For the text-containing cell, return its midpoint in (x, y) coordinate format. 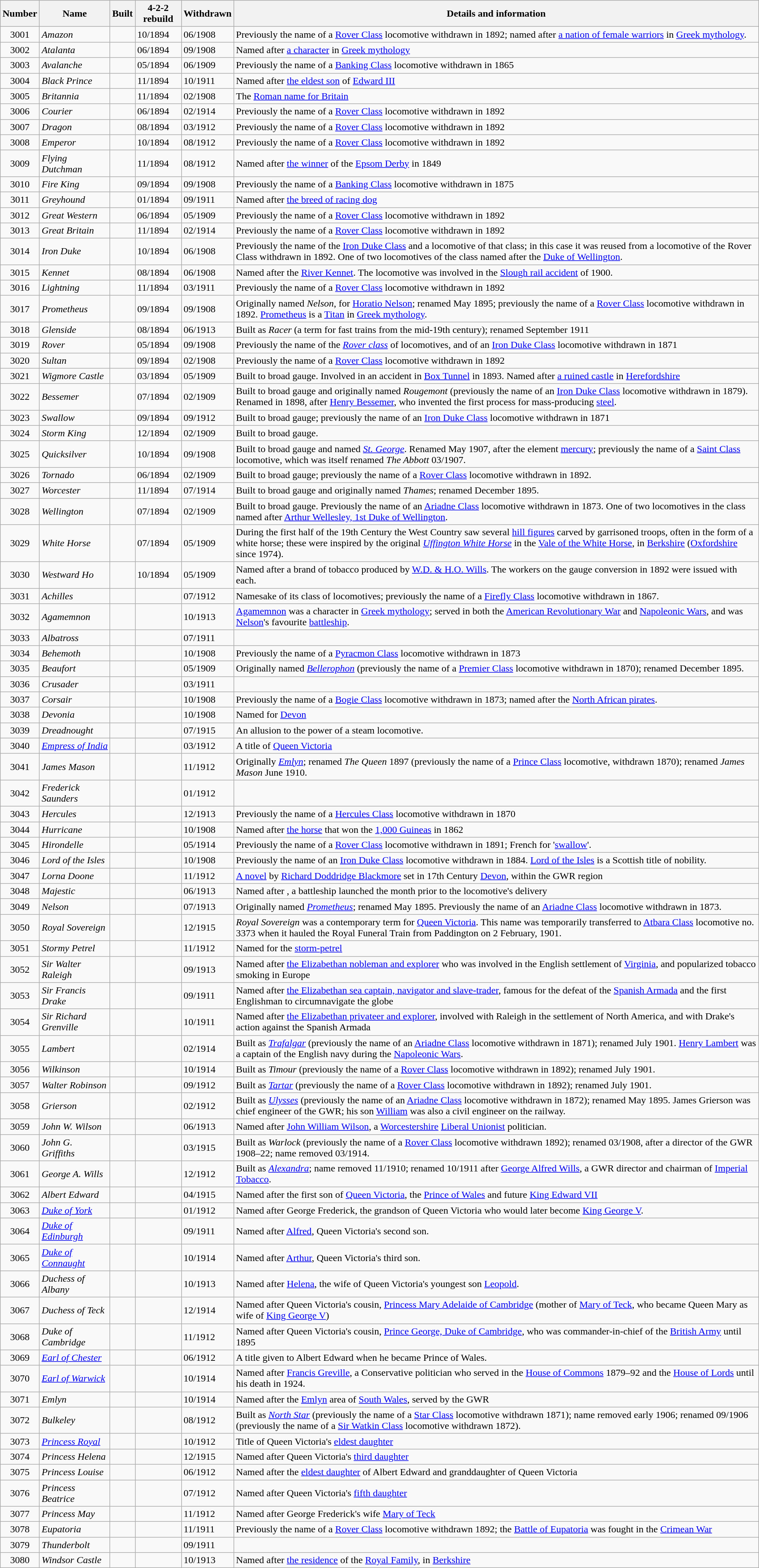
Previously the name of a Pyracmon Class locomotive withdrawn in 1873 (496, 653)
Details and information (496, 14)
3053 (20, 996)
Royal Sovereign (75, 928)
3034 (20, 653)
Named after a brand of tobacco produced by W.D. & H.O. Wills. The workers on the gauge conversion in 1892 were issued with each. (496, 575)
Duke of Edinburgh (75, 1231)
3073 (20, 1441)
3031 (20, 596)
Lightning (75, 288)
Duchess of Teck (75, 1311)
04/1915 (208, 1195)
Achilles (75, 596)
Built (122, 14)
3068 (20, 1336)
Windsor Castle (75, 1560)
Previously the name of the Rover class of locomotives, and of an Iron Duke Class locomotive withdrawn in 1871 (496, 345)
3001 (20, 34)
01/1894 (158, 199)
3033 (20, 638)
3025 (20, 454)
09/1913 (208, 969)
3074 (20, 1456)
Named after Arthur, Queen Victoria's third son. (496, 1258)
3078 (20, 1529)
Earl of Warwick (75, 1379)
05/1914 (208, 845)
3061 (20, 1174)
Previously the name of a Banking Class locomotive withdrawn in 1865 (496, 65)
3017 (20, 309)
Beaufort (75, 669)
3009 (20, 163)
3013 (20, 231)
3062 (20, 1195)
Named after , a battleship launched the month prior to the locomotive's delivery (496, 891)
3064 (20, 1231)
Named after Queen Victoria's fifth daughter (496, 1493)
Named after Alfred, Queen Victoria's second son. (496, 1231)
Built as Racer (a term for fast trains from the mid-19th century); renamed September 1911 (496, 330)
3037 (20, 699)
3045 (20, 845)
Prometheus (75, 309)
Bessemer (75, 397)
John G. Griffiths (75, 1148)
Dragon (75, 127)
3012 (20, 215)
3058 (20, 1105)
3059 (20, 1126)
Named for the storm-petrel (496, 948)
Named after the eldest son of Edward III (496, 81)
James Mason (75, 766)
3020 (20, 360)
3040 (20, 746)
Named after Helena, the wife of Queen Victoria's youngest son Leopold. (496, 1284)
Princess Beatrice (75, 1493)
3075 (20, 1472)
3051 (20, 948)
Rover (75, 345)
Built to broad gauge. Involved in an accident in Box Tunnel in 1893. Named after a ruined castle in Herefordshire (496, 376)
3024 (20, 433)
3003 (20, 65)
11/1911 (208, 1529)
Princess Royal (75, 1441)
Empress of India (75, 746)
02/1912 (208, 1105)
3004 (20, 81)
3019 (20, 345)
Previously the name of an Iron Duke Class locomotive withdrawn in 1884. Lord of the Isles is a Scottish title of nobility. (496, 860)
3057 (20, 1085)
Worcester (75, 490)
3077 (20, 1514)
Princess May (75, 1514)
3070 (20, 1379)
Duke of Cambridge (75, 1336)
Sir Walter Raleigh (75, 969)
Hirondelle (75, 845)
3026 (20, 475)
Originally named Prometheus; renamed May 1895. Previously the name of an Ariadne Class locomotive withdrawn in 1873. (496, 907)
White Horse (75, 543)
3022 (20, 397)
Previously the name of a Bogie Class locomotive withdrawn in 1873; named after the North African pirates. (496, 699)
Thunderbolt (75, 1545)
Hercules (75, 814)
3007 (20, 127)
Wigmore Castle (75, 376)
03/1894 (158, 376)
Quicksilver (75, 454)
Named after John William Wilson, a Worcestershire Liberal Unionist politician. (496, 1126)
3014 (20, 251)
3056 (20, 1069)
Agamemnon (75, 617)
Named after the horse that won the 1,000 Guineas in 1862 (496, 829)
3008 (20, 142)
3039 (20, 730)
3028 (20, 511)
3036 (20, 684)
Number (20, 14)
3041 (20, 766)
3063 (20, 1210)
3079 (20, 1545)
Duchess of Albany (75, 1284)
3065 (20, 1258)
A title given to Albert Edward when he became Prince of Wales. (496, 1358)
3055 (20, 1049)
10/1912 (208, 1441)
3052 (20, 969)
The Roman name for Britain (496, 96)
Emlyn (75, 1399)
Previously the name of a Rover Class locomotive withdrawn 1892; the Battle of Eupatoria was fought in the Crimean War (496, 1529)
Emperor (75, 142)
Named after the Elizabethan nobleman and explorer who was involved in the English settlement of Virginia, and popularized tobacco smoking in Europe (496, 969)
Glenside (75, 330)
Princess Helena (75, 1456)
A novel by Richard Doddridge Blackmore set in 17th Century Devon, within the GWR region (496, 876)
Nelson (75, 907)
Albatross (75, 638)
Storm King (75, 433)
Originally named Bellerophon (previously the name of a Premier Class locomotive withdrawn in 1870); renamed December 1895. (496, 669)
Sir Richard Grenville (75, 1022)
John W. Wilson (75, 1126)
Built to broad gauge; previously the name of a Rover Class locomotive withdrawn in 1892. (496, 475)
Crusader (75, 684)
Swallow (75, 418)
Previously the name of a Banking Class locomotive withdrawn in 1875 (496, 184)
3060 (20, 1148)
Princess Louise (75, 1472)
Westward Ho (75, 575)
3050 (20, 928)
Dreadnought (75, 730)
3005 (20, 96)
3043 (20, 814)
3049 (20, 907)
12/1894 (158, 433)
Named after Francis Greville, a Conservative politician who served in the House of Commons 1879–92 and the House of Lords until his death in 1924. (496, 1379)
Named after the residence of the Royal Family, in Berkshire (496, 1560)
3018 (20, 330)
3047 (20, 876)
Named after Queen Victoria's third daughter (496, 1456)
Tornado (75, 475)
Wilkinson (75, 1069)
Frederick Saunders (75, 793)
Great Western (75, 215)
Namesake of its class of locomotives; previously the name of a Firefly Class locomotive withdrawn in 1867. (496, 596)
3030 (20, 575)
07/1911 (208, 638)
Originally Emlyn; renamed The Queen 1897 (previously the name of a Prince Class locomotive, withdrawn 1870); renamed James Mason June 1910. (496, 766)
Named after a character in Greek mythology (496, 50)
Behemoth (75, 653)
12/1914 (208, 1311)
3029 (20, 543)
An allusion to the power of a steam locomotive. (496, 730)
Named after the breed of racing dog (496, 199)
Named after the first son of Queen Victoria, the Prince of Wales and future King Edward VII (496, 1195)
Named after George Frederick, the grandson of Queen Victoria who would later become King George V. (496, 1210)
Named after the winner of the Epsom Derby in 1849 (496, 163)
Fire King (75, 184)
Duke of Connaught (75, 1258)
Devonia (75, 715)
3010 (20, 184)
3066 (20, 1284)
Duke of York (75, 1210)
Built to broad gauge; previously the name of an Iron Duke Class locomotive withdrawn in 1871 (496, 418)
3042 (20, 793)
Corsair (75, 699)
Built as Timour (previously the name of a Rover Class locomotive withdrawn in 1892); renamed July 1901. (496, 1069)
3002 (20, 50)
Sir Francis Drake (75, 996)
07/1915 (208, 730)
Wellington (75, 511)
07/1914 (208, 490)
Kennet (75, 272)
3046 (20, 860)
Flying Dutchman (75, 163)
3027 (20, 490)
Stormy Petrel (75, 948)
3080 (20, 1560)
03/1915 (208, 1148)
4-2-2 rebuild (158, 14)
Withdrawn (208, 14)
12/1912 (208, 1174)
Named after Queen Victoria's cousin, Princess Mary Adelaide of Cambridge (mother of Mary of Teck, who became Queen Mary as wife of King George V) (496, 1311)
Eupatoria (75, 1529)
3015 (20, 272)
12/1913 (208, 814)
Built to broad gauge. (496, 433)
Avalanche (75, 65)
Title of Queen Victoria's eldest daughter (496, 1441)
3044 (20, 829)
3035 (20, 669)
3032 (20, 617)
Named for Devon (496, 715)
06/1909 (208, 65)
Previously the name of a Rover Class locomotive withdrawn in 1891; French for 'swallow'. (496, 845)
Named after the River Kennet. The locomotive was involved in the Slough rail accident of 1900. (496, 272)
Black Prince (75, 81)
3038 (20, 715)
George A. Wills (75, 1174)
Sultan (75, 360)
Great Britain (75, 231)
Previously the name of a Rover Class locomotive withdrawn in 1892; named after a nation of female warriors in Greek mythology. (496, 34)
3072 (20, 1420)
3076 (20, 1493)
Grierson (75, 1105)
Built to broad gauge and originally named Thames; renamed December 1895. (496, 490)
Atalanta (75, 50)
Name (75, 14)
Walter Robinson (75, 1085)
Amazon (75, 34)
3069 (20, 1358)
Earl of Chester (75, 1358)
Named after the eldest daughter of Albert Edward and granddaughter of Queen Victoria (496, 1472)
Britannia (75, 96)
3021 (20, 376)
Greyhound (75, 199)
Courier (75, 112)
Named after the Emlyn area of South Wales, served by the GWR (496, 1399)
Iron Duke (75, 251)
Lorna Doone (75, 876)
3067 (20, 1311)
Named after Queen Victoria's cousin, Prince George, Duke of Cambridge, who was commander-in-chief of the British Army until 1895 (496, 1336)
Built as Alexandra; name removed 11/1910; renamed 10/1911 after George Alfred Wills, a GWR director and chairman of Imperial Tobacco. (496, 1174)
3054 (20, 1022)
Named after George Frederick's wife Mary of Teck (496, 1514)
Lambert (75, 1049)
3016 (20, 288)
Majestic (75, 891)
Bulkeley (75, 1420)
Lord of the Isles (75, 860)
A title of Queen Victoria (496, 746)
Previously the name of a Hercules Class locomotive withdrawn in 1870 (496, 814)
Hurricane (75, 829)
Albert Edward (75, 1195)
3011 (20, 199)
Built as Tartar (previously the name of a Rover Class locomotive withdrawn in 1892); renamed July 1901. (496, 1085)
3048 (20, 891)
3071 (20, 1399)
07/1913 (208, 907)
3023 (20, 418)
3006 (20, 112)
